Search for the cell housing the specified text and yield its (X, Y) center coordinate. 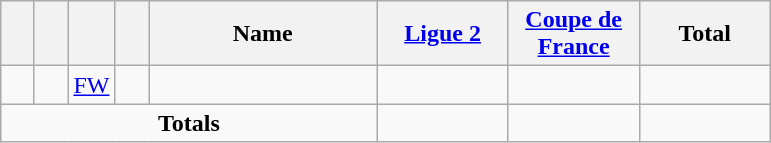
Name (262, 34)
FW (92, 85)
Coupe de France (574, 34)
Totals (189, 123)
Ligue 2 (442, 34)
Total (704, 34)
